Extract the (X, Y) coordinate from the center of the cell holding the provided text.  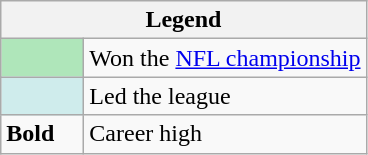
Won the NFL championship (225, 58)
Career high (225, 134)
Legend (184, 20)
Bold (42, 134)
Led the league (225, 96)
